Detect which cell encompasses the target text, then output its [X, Y] center coordinate. 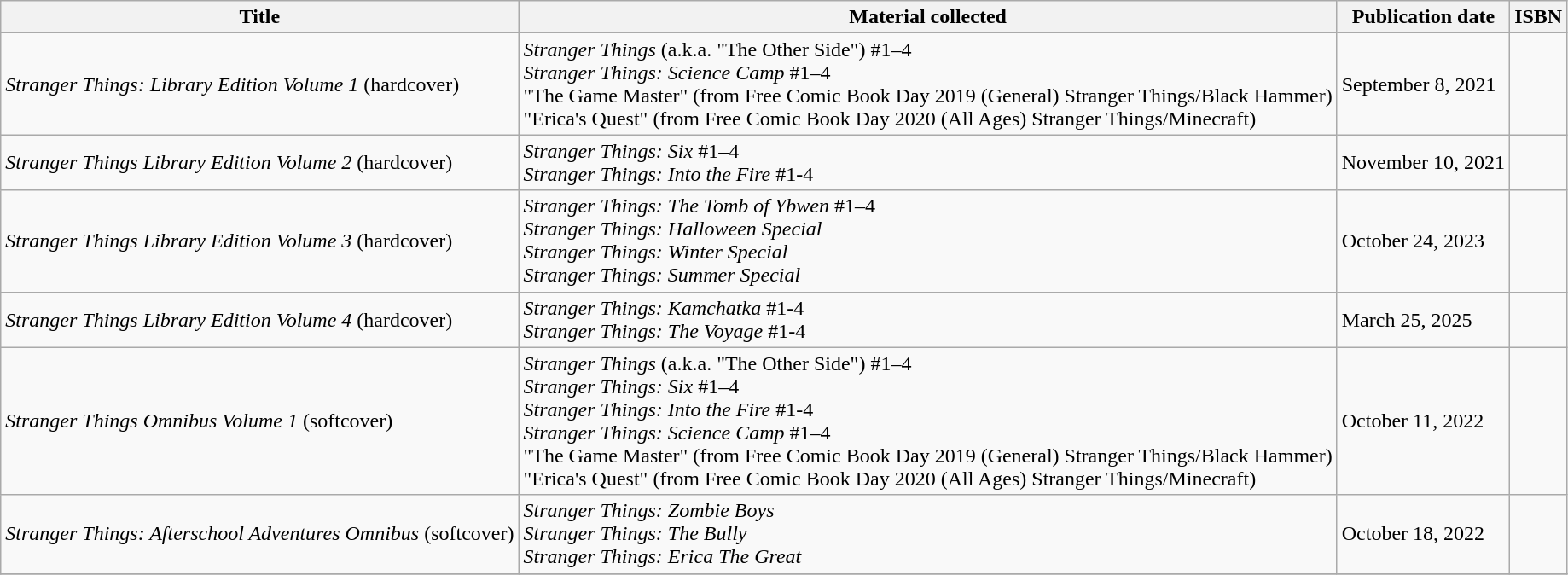
Stranger Things: Zombie BoysStranger Things: The BullyStranger Things: Erica The Great [928, 534]
October 24, 2023 [1423, 241]
Stranger Things: Afterschool Adventures Omnibus (softcover) [259, 534]
Stranger Things: Six #1–4Stranger Things: Into the Fire #1-4 [928, 162]
ISBN [1539, 17]
November 10, 2021 [1423, 162]
March 25, 2025 [1423, 319]
October 11, 2022 [1423, 421]
Stranger Things Library Edition Volume 4 (hardcover) [259, 319]
Stranger Things: The Tomb of Ybwen #1–4Stranger Things: Halloween SpecialStranger Things: Winter SpecialStranger Things: Summer Special [928, 241]
Stranger Things Omnibus Volume 1 (softcover) [259, 421]
Title [259, 17]
Stranger Things Library Edition Volume 2 (hardcover) [259, 162]
September 8, 2021 [1423, 84]
Stranger Things: Kamchatka #1-4Stranger Things: The Voyage #1-4 [928, 319]
October 18, 2022 [1423, 534]
Stranger Things Library Edition Volume 3 (hardcover) [259, 241]
Publication date [1423, 17]
Stranger Things: Library Edition Volume 1 (hardcover) [259, 84]
Material collected [928, 17]
